For the text-containing cell, return its midpoint in (x, y) coordinate format. 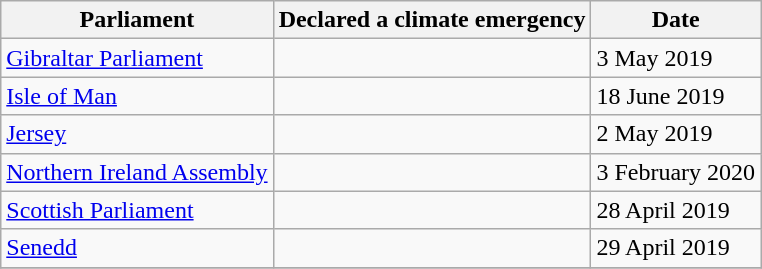
Jersey (137, 134)
28 April 2019 (676, 210)
Parliament (137, 20)
Isle of Man (137, 96)
Declared a climate emergency (432, 20)
18 June 2019 (676, 96)
2 May 2019 (676, 134)
Date (676, 20)
29 April 2019 (676, 248)
Senedd (137, 248)
3 February 2020 (676, 172)
Gibraltar Parliament (137, 58)
Scottish Parliament (137, 210)
3 May 2019 (676, 58)
Northern Ireland Assembly (137, 172)
